Pinpoint the cell where the given text exists, returning its [X, Y] midpoint coordinate. 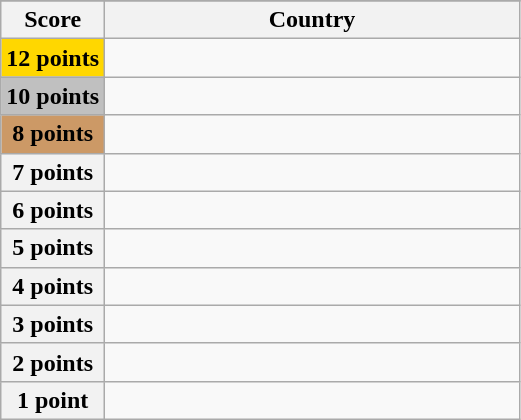
5 points [53, 248]
8 points [53, 134]
Score [53, 20]
1 point [53, 400]
4 points [53, 286]
12 points [53, 58]
3 points [53, 324]
Country [312, 20]
6 points [53, 210]
7 points [53, 172]
2 points [53, 362]
10 points [53, 96]
